Pinpoint the cell where the given text exists, returning its [X, Y] midpoint coordinate. 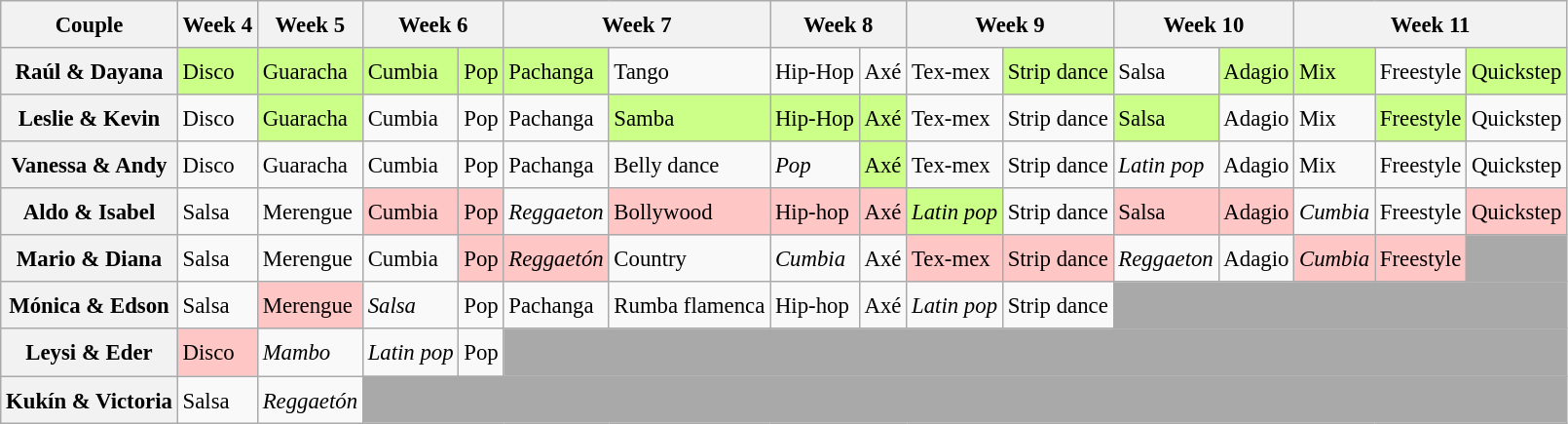
Week 10 [1204, 24]
Belly dance [690, 165]
Leslie & Kevin [90, 118]
Vanessa & Andy [90, 165]
Tango [690, 71]
Mónica & Edson [90, 306]
Country [690, 258]
Couple [90, 24]
Leysi & Eder [90, 353]
Week 8 [839, 24]
Week 11 [1431, 24]
Week 9 [1010, 24]
Mambo [310, 353]
Week 5 [310, 24]
Week 6 [432, 24]
Raúl & Dayana [90, 71]
Aldo & Isabel [90, 212]
Bollywood [690, 212]
Rumba flamenca [690, 306]
Samba [690, 118]
Kukín & Victoria [90, 400]
Week 7 [637, 24]
Week 4 [217, 24]
Mario & Diana [90, 258]
